Return the (x, y) coordinate for the center point of the cell that contains the specified text.  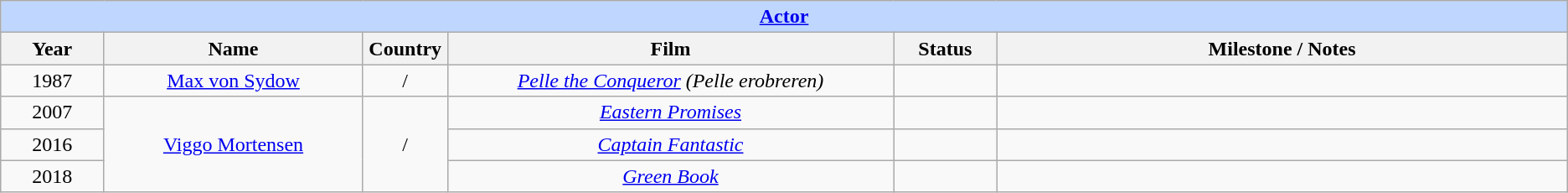
1987 (52, 81)
Eastern Promises (670, 112)
Name (233, 49)
Viggo Mortensen (233, 144)
2007 (52, 112)
Film (670, 49)
Year (52, 49)
Actor (784, 17)
Status (945, 49)
Country (405, 49)
Max von Sydow (233, 81)
2016 (52, 144)
2018 (52, 176)
Green Book (670, 176)
Milestone / Notes (1282, 49)
Pelle the Conqueror (Pelle erobreren) (670, 81)
Captain Fantastic (670, 144)
